Return [x, y] of the center of cell containing provided text 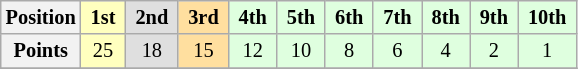
15 [203, 51]
1 [547, 51]
1st [104, 17]
Points [41, 51]
8 [349, 51]
12 [253, 51]
9th [494, 17]
8th [446, 17]
25 [104, 51]
4th [253, 17]
Position [41, 17]
6 [397, 51]
10 [301, 51]
6th [349, 17]
5th [301, 17]
4 [446, 51]
18 [152, 51]
7th [397, 17]
2nd [152, 17]
10th [547, 17]
3rd [203, 17]
2 [494, 51]
